Return the (X, Y) coordinate for the center point of the cell that contains the specified text.  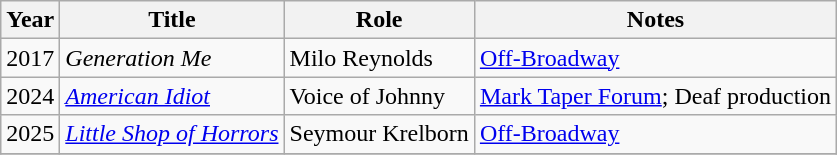
Generation Me (172, 58)
Milo Reynolds (379, 58)
Year (30, 20)
2017 (30, 58)
Role (379, 20)
Seymour Krelborn (379, 134)
Voice of Johnny (379, 96)
Mark Taper Forum; Deaf production (655, 96)
Notes (655, 20)
Little Shop of Horrors (172, 134)
2024 (30, 96)
2025 (30, 134)
Title (172, 20)
American Idiot (172, 96)
